Detect which cell encompasses the target text, then output its [x, y] center coordinate. 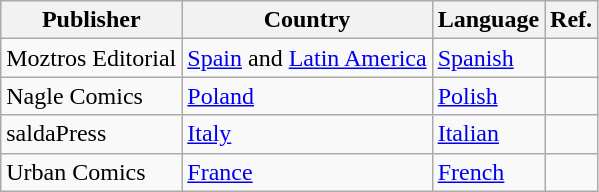
Moztros Editorial [92, 58]
Poland [307, 96]
Ref. [572, 20]
Language [488, 20]
Spain and Latin America [307, 58]
France [307, 172]
Italy [307, 134]
Italian [488, 134]
Spanish [488, 58]
Nagle Comics [92, 96]
Publisher [92, 20]
saldaPress [92, 134]
Urban Comics [92, 172]
French [488, 172]
Country [307, 20]
Polish [488, 96]
